Provide the (X, Y) coordinate of the cell's center where the given text is located.  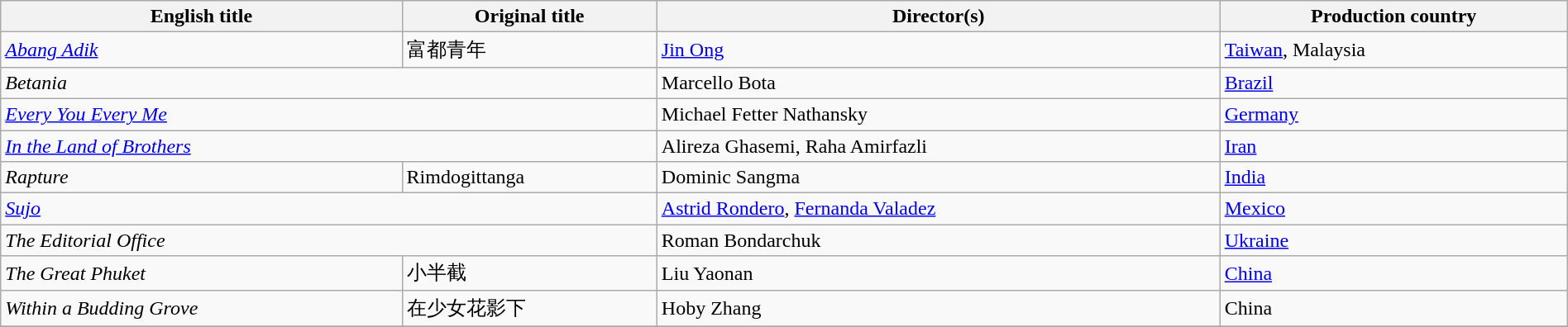
English title (202, 17)
Every You Every Me (329, 114)
Jin Ong (938, 50)
Director(s) (938, 17)
Rimdogittanga (529, 178)
Dominic Sangma (938, 178)
富都青年 (529, 50)
The Editorial Office (329, 240)
In the Land of Brothers (329, 146)
Taiwan, Malaysia (1394, 50)
Michael Fetter Nathansky (938, 114)
The Great Phuket (202, 274)
Within a Budding Grove (202, 309)
Roman Bondarchuk (938, 240)
Hoby Zhang (938, 309)
Astrid Rondero, Fernanda Valadez (938, 209)
Original title (529, 17)
Marcello Bota (938, 83)
Alireza Ghasemi, Raha Amirfazli (938, 146)
Betania (329, 83)
小半截 (529, 274)
Germany (1394, 114)
Liu Yaonan (938, 274)
Iran (1394, 146)
Production country (1394, 17)
Rapture (202, 178)
Mexico (1394, 209)
Brazil (1394, 83)
Abang Adik (202, 50)
Ukraine (1394, 240)
在少女花影下 (529, 309)
Sujo (329, 209)
India (1394, 178)
